Capture the cell that displays the provided text and extract its (X, Y) central coordinate. 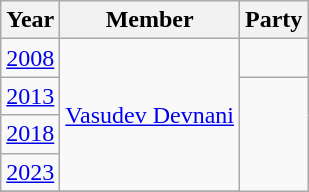
2013 (30, 96)
Year (30, 20)
Party (274, 20)
2008 (30, 58)
2023 (30, 172)
Member (150, 20)
2018 (30, 134)
Vasudev Devnani (150, 115)
